Provide the (x, y) coordinate of the cell's center where the given text is located.  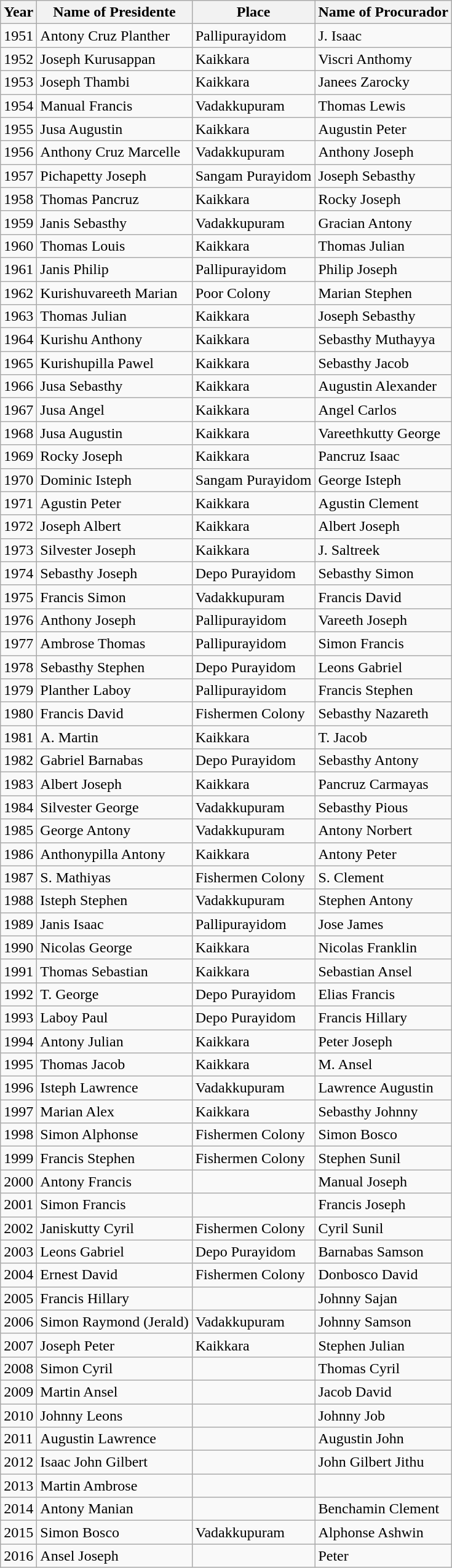
1999 (18, 1158)
2004 (18, 1275)
Vareethkutty George (384, 433)
1996 (18, 1088)
Vareeth Joseph (384, 620)
Thomas Lewis (384, 106)
1981 (18, 737)
2014 (18, 1509)
Sebastian Ansel (384, 971)
Janiskutty Cyril (114, 1228)
Donbosco David (384, 1275)
2015 (18, 1532)
Kurishupilla Pawel (114, 363)
1997 (18, 1111)
2006 (18, 1322)
Johnny Leons (114, 1415)
Lawrence Augustin (384, 1088)
1995 (18, 1065)
Janis Isaac (114, 924)
Isteph Stephen (114, 901)
S. Clement (384, 877)
Kurishu Anthony (114, 340)
1973 (18, 550)
Anthony Cruz Marcelle (114, 152)
1991 (18, 971)
1958 (18, 199)
Antony Norbert (384, 831)
Peter Joseph (384, 1041)
Francis Joseph (384, 1205)
1989 (18, 924)
2003 (18, 1252)
Sebasthy Stephen (114, 667)
Agustin Peter (114, 503)
Marian Alex (114, 1111)
J. Saltreek (384, 550)
T. George (114, 994)
2012 (18, 1462)
2001 (18, 1205)
1976 (18, 620)
1978 (18, 667)
Simon Alphonse (114, 1135)
1972 (18, 527)
Augustin Lawrence (114, 1439)
Francis Simon (114, 597)
1957 (18, 176)
1982 (18, 761)
1987 (18, 877)
Manual Francis (114, 106)
Martin Ansel (114, 1392)
Sebasthy Pious (384, 807)
1968 (18, 433)
Pancruz Carmayas (384, 784)
Jose James (384, 924)
1965 (18, 363)
Kurishuvareeth Marian (114, 293)
Johnny Job (384, 1415)
1961 (18, 269)
1963 (18, 316)
2002 (18, 1228)
1960 (18, 246)
2011 (18, 1439)
Sebasthy Joseph (114, 573)
Stephen Julian (384, 1345)
Thomas Jacob (114, 1065)
2013 (18, 1486)
Joseph Albert (114, 527)
Antony Manian (114, 1509)
Martin Ambrose (114, 1486)
2005 (18, 1298)
1980 (18, 714)
A. Martin (114, 737)
Elias Francis (384, 994)
Joseph Kurusappan (114, 59)
Thomas Sebastian (114, 971)
Alphonse Ashwin (384, 1532)
1975 (18, 597)
Johnny Samson (384, 1322)
Angel Carlos (384, 410)
1964 (18, 340)
Benchamin Clement (384, 1509)
Ernest David (114, 1275)
Sebasthy Johnny (384, 1111)
Sebasthy Jacob (384, 363)
Gabriel Barnabas (114, 761)
1988 (18, 901)
Thomas Cyril (384, 1368)
Laboy Paul (114, 1017)
1966 (18, 386)
2000 (18, 1182)
J. Isaac (384, 36)
1994 (18, 1041)
Nicolas George (114, 947)
Johnny Sajan (384, 1298)
Gracian Antony (384, 222)
1954 (18, 106)
Ansel Joseph (114, 1556)
Nicolas Franklin (384, 947)
Barnabas Samson (384, 1252)
Janis Philip (114, 269)
Antony Cruz Planther (114, 36)
Simon Cyril (114, 1368)
1993 (18, 1017)
Augustin Alexander (384, 386)
Peter (384, 1556)
Simon Raymond (Jerald) (114, 1322)
1983 (18, 784)
Planther Laboy (114, 691)
1953 (18, 82)
John Gilbert Jithu (384, 1462)
George Isteph (384, 480)
Jusa Angel (114, 410)
Marian Stephen (384, 293)
Janis Sebasthy (114, 222)
Jusa Sebasthy (114, 386)
2007 (18, 1345)
1971 (18, 503)
Place (253, 12)
1952 (18, 59)
Isaac John Gilbert (114, 1462)
Jacob David (384, 1392)
Augustin John (384, 1439)
M. Ansel (384, 1065)
1967 (18, 410)
1959 (18, 222)
Anthonypilla Antony (114, 854)
2009 (18, 1392)
S. Mathiyas (114, 877)
1990 (18, 947)
2008 (18, 1368)
Sebasthy Nazareth (384, 714)
2016 (18, 1556)
Thomas Louis (114, 246)
Name of Procurador (384, 12)
Stephen Antony (384, 901)
Janees Zarocky (384, 82)
Dominic Isteph (114, 480)
George Antony (114, 831)
1977 (18, 643)
1992 (18, 994)
1984 (18, 807)
Pichapetty Joseph (114, 176)
Name of Presidente (114, 12)
Silvester Joseph (114, 550)
1985 (18, 831)
1951 (18, 36)
Isteph Lawrence (114, 1088)
Antony Julian (114, 1041)
1979 (18, 691)
Stephen Sunil (384, 1158)
Agustin Clement (384, 503)
Antony Peter (384, 854)
Sebasthy Muthayya (384, 340)
1962 (18, 293)
1986 (18, 854)
Ambrose Thomas (114, 643)
1998 (18, 1135)
Antony Francis (114, 1182)
Augustin Peter (384, 129)
Cyril Sunil (384, 1228)
Sebasthy Simon (384, 573)
1970 (18, 480)
1955 (18, 129)
1974 (18, 573)
Manual Joseph (384, 1182)
Poor Colony (253, 293)
T. Jacob (384, 737)
Year (18, 12)
Silvester George (114, 807)
Pancruz Isaac (384, 457)
Joseph Thambi (114, 82)
Viscri Anthomy (384, 59)
1969 (18, 457)
Sebasthy Antony (384, 761)
Philip Joseph (384, 269)
1956 (18, 152)
Joseph Peter (114, 1345)
Thomas Pancruz (114, 199)
2010 (18, 1415)
